Determine the [x, y] coordinate at the center of the cell enclosing the given text.  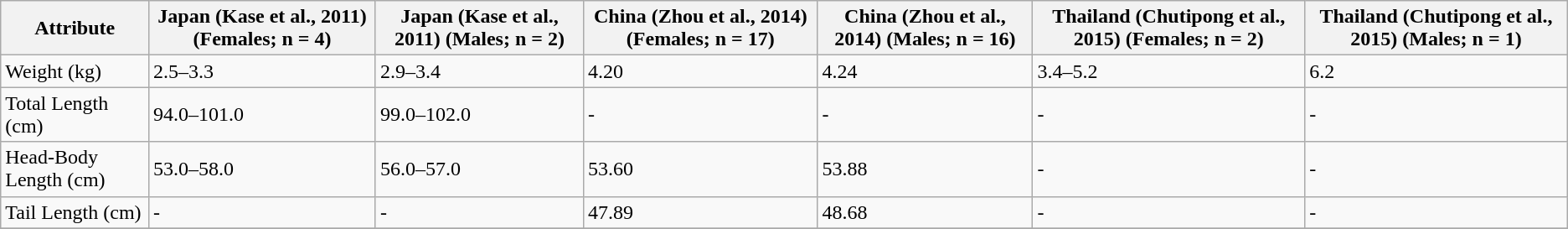
4.20 [700, 71]
2.5–3.3 [263, 71]
94.0–101.0 [263, 114]
Tail Length (cm) [75, 212]
4.24 [925, 71]
Head-Body Length (cm) [75, 169]
56.0–57.0 [479, 169]
Thailand (Chutipong et al., 2015) (Females; n = 2) [1169, 29]
Attribute [75, 29]
Total Length (cm) [75, 114]
6.2 [1436, 71]
2.9–3.4 [479, 71]
China (Zhou et al., 2014) (Females; n = 17) [700, 29]
53.0–58.0 [263, 169]
3.4–5.2 [1169, 71]
47.89 [700, 212]
Japan (Kase et al., 2011) (Males; n = 2) [479, 29]
Japan (Kase et al., 2011) (Females; n = 4) [263, 29]
Thailand (Chutipong et al., 2015) (Males; n = 1) [1436, 29]
99.0–102.0 [479, 114]
Weight (kg) [75, 71]
53.60 [700, 169]
China (Zhou et al., 2014) (Males; n = 16) [925, 29]
53.88 [925, 169]
48.68 [925, 212]
